Provide the [X, Y] coordinate of the cell's center where the given text is located.  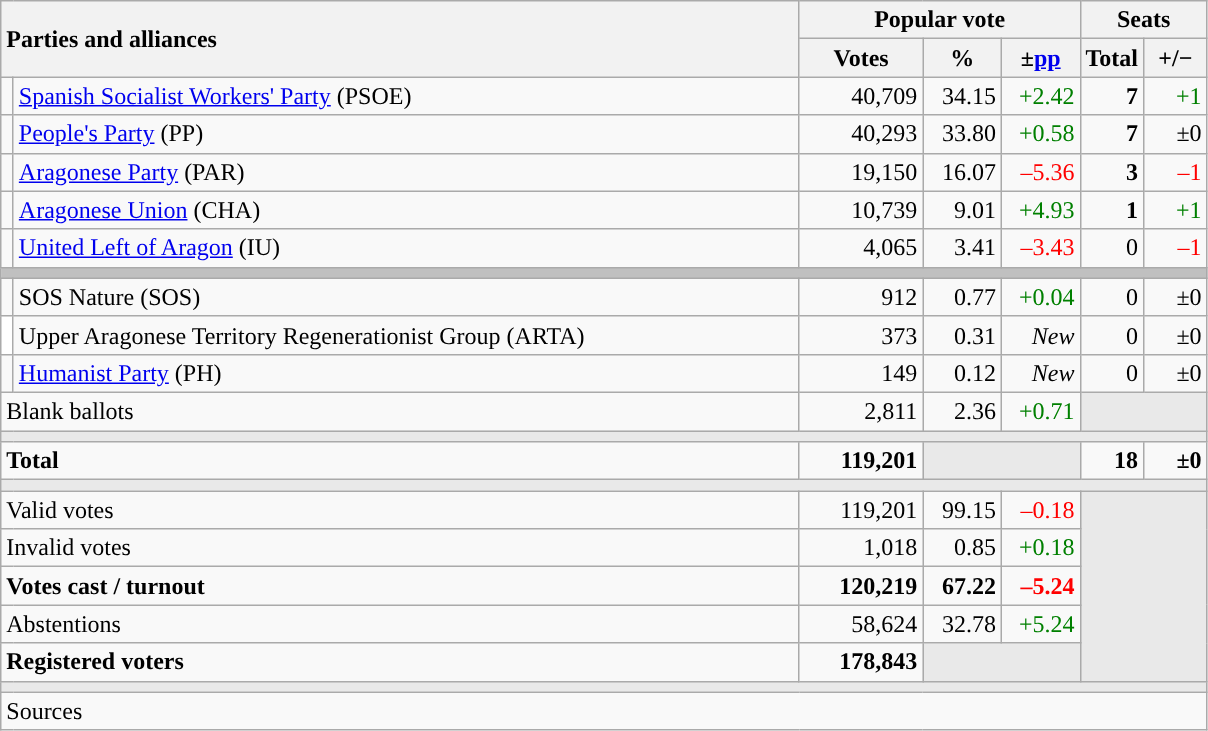
149 [861, 373]
Aragonese Party (PAR) [406, 172]
Invalid votes [400, 548]
+/− [1176, 58]
178,843 [861, 662]
Upper Aragonese Territory Regenerationist Group (ARTA) [406, 335]
19,150 [861, 172]
9.01 [962, 210]
Votes [861, 58]
Aragonese Union (CHA) [406, 210]
0.77 [962, 297]
33.80 [962, 134]
–0.18 [1040, 510]
Spanish Socialist Workers' Party (PSOE) [406, 96]
+0.58 [1040, 134]
40,293 [861, 134]
373 [861, 335]
34.15 [962, 96]
Votes cast / turnout [400, 586]
+4.93 [1040, 210]
Abstentions [400, 624]
+5.24 [1040, 624]
4,065 [861, 248]
+0.18 [1040, 548]
67.22 [962, 586]
Registered voters [400, 662]
40,709 [861, 96]
32.78 [962, 624]
0.85 [962, 548]
SOS Nature (SOS) [406, 297]
Popular vote [940, 20]
10,739 [861, 210]
3 [1112, 172]
Sources [604, 711]
Blank ballots [400, 411]
2,811 [861, 411]
120,219 [861, 586]
–5.24 [1040, 586]
Humanist Party (PH) [406, 373]
+2.42 [1040, 96]
–5.36 [1040, 172]
18 [1112, 461]
United Left of Aragon (IU) [406, 248]
2.36 [962, 411]
99.15 [962, 510]
+0.04 [1040, 297]
16.07 [962, 172]
1,018 [861, 548]
Seats [1144, 20]
Parties and alliances [400, 39]
Valid votes [400, 510]
912 [861, 297]
People's Party (PP) [406, 134]
–3.43 [1040, 248]
+0.71 [1040, 411]
0.31 [962, 335]
0.12 [962, 373]
% [962, 58]
1 [1112, 210]
3.41 [962, 248]
±pp [1040, 58]
58,624 [861, 624]
